From the cell containing the given text, extract its center point as [X, Y] coordinate. 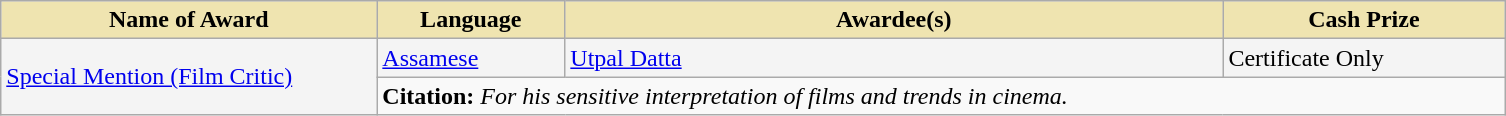
Awardee(s) [894, 20]
Citation: For his sensitive interpretation of films and trends in cinema. [941, 96]
Utpal Datta [894, 58]
Cash Prize [1364, 20]
Language [471, 20]
Special Mention (Film Critic) [189, 77]
Assamese [471, 58]
Name of Award [189, 20]
Certificate Only [1364, 58]
